Pinpoint the cell where the given text exists, returning its (X, Y) midpoint coordinate. 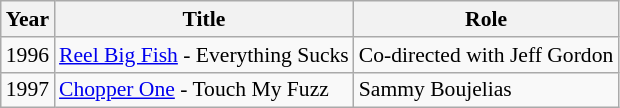
Role (486, 19)
Reel Big Fish - Everything Sucks (204, 55)
Sammy Boujelias (486, 90)
Year (28, 19)
Chopper One - Touch My Fuzz (204, 90)
Title (204, 19)
1996 (28, 55)
Co-directed with Jeff Gordon (486, 55)
1997 (28, 90)
